From the cell containing the given text, extract its center point as (x, y) coordinate. 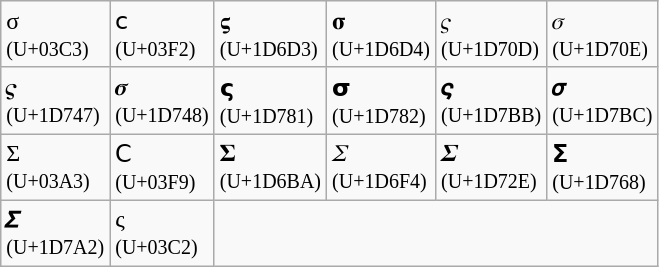
𝞁(U+1D781) (270, 100)
𝞻(U+1D7BB) (492, 100)
Σ(U+03A3) (56, 168)
𝛓(U+1D6D3) (270, 34)
ς(U+03C2) (162, 232)
𝜍(U+1D70D) (492, 34)
𝚺(U+1D6BA) (270, 168)
𝞂(U+1D782) (382, 100)
𝜮(U+1D72E) (492, 168)
𝞼(U+1D7BC) (602, 100)
𝞢(U+1D7A2) (56, 232)
𝜎(U+1D70E) (602, 34)
𝛴(U+1D6F4) (382, 168)
𝝈(U+1D748) (162, 100)
𝝨(U+1D768) (602, 168)
ϲ(U+03F2) (162, 34)
σ(U+03C3) (56, 34)
𝛔(U+1D6D4) (382, 34)
Ϲ(U+03F9) (162, 168)
𝝇(U+1D747) (56, 100)
